Scan for the cell matching the given text and deliver its (x, y) coordinate at center. 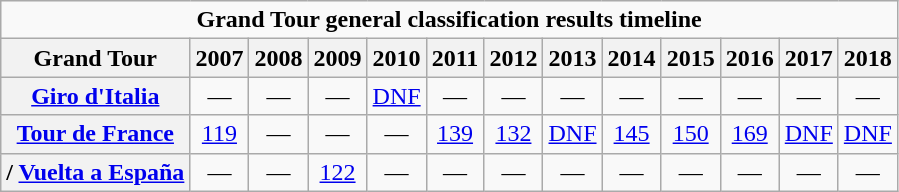
169 (750, 134)
2012 (514, 58)
Grand Tour general classification results timeline (450, 20)
2007 (220, 58)
2008 (278, 58)
119 (220, 134)
2014 (632, 58)
2010 (396, 58)
132 (514, 134)
Grand Tour (96, 58)
122 (338, 172)
150 (690, 134)
2011 (455, 58)
145 (632, 134)
139 (455, 134)
/ Vuelta a España (96, 172)
Tour de France (96, 134)
2018 (868, 58)
Giro d'Italia (96, 96)
2009 (338, 58)
2015 (690, 58)
2017 (808, 58)
2016 (750, 58)
2013 (572, 58)
